Determine the [X, Y] coordinate at the center of the cell enclosing the given text.  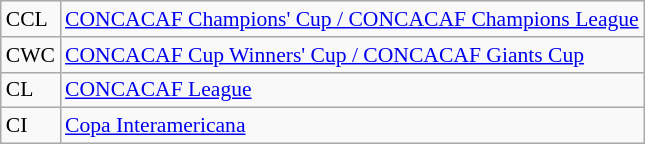
Copa Interamericana [352, 126]
CWC [30, 55]
CONCACAF Champions' Cup / CONCACAF Champions League [352, 19]
CCL [30, 19]
CI [30, 126]
CONCACAF Cup Winners' Cup / CONCACAF Giants Cup [352, 55]
CONCACAF League [352, 90]
CL [30, 90]
